Find where the given text appears and provide that cell's center as [X, Y] coordinate. 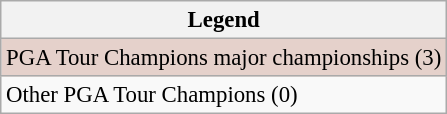
PGA Tour Champions major championships (3) [224, 58]
Other PGA Tour Champions (0) [224, 95]
Legend [224, 20]
